Detect which cell encompasses the target text, then output its (x, y) center coordinate. 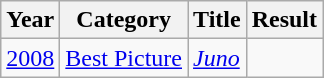
Year (30, 20)
Best Picture (124, 58)
2008 (30, 58)
Juno (218, 58)
Category (124, 20)
Title (218, 20)
Result (284, 20)
